Identify which cell holds the provided text, then report its [X, Y] central coordinate. 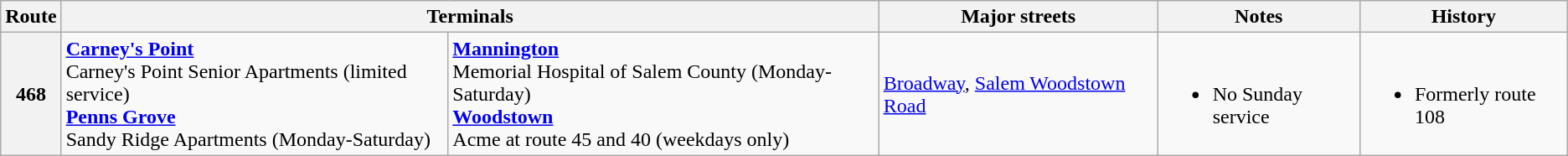
Major streets [1019, 17]
Formerly route 108 [1463, 94]
Carney's PointCarney's Point Senior Apartments (limited service)Penns GroveSandy Ridge Apartments (Monday-Saturday) [255, 94]
Terminals [470, 17]
Broadway, Salem Woodstown Road [1019, 94]
ManningtonMemorial Hospital of Salem County (Monday-Saturday)WoodstownAcme at route 45 and 40 (weekdays only) [663, 94]
468 [31, 94]
No Sunday service [1258, 94]
History [1463, 17]
Notes [1258, 17]
Route [31, 17]
